Identify which cell holds the provided text, then report its (X, Y) central coordinate. 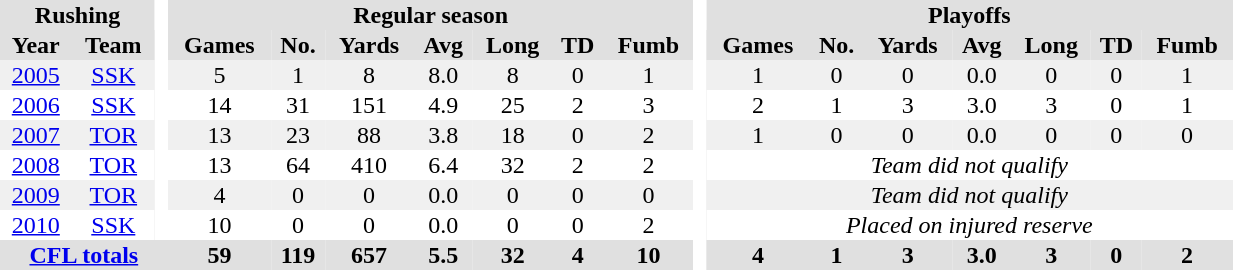
23 (298, 135)
2009 (36, 195)
2005 (36, 75)
3.8 (443, 135)
5 (220, 75)
151 (369, 105)
4.9 (443, 105)
119 (298, 255)
5.5 (443, 255)
Regular season (431, 15)
Rushing (78, 15)
2010 (36, 225)
18 (512, 135)
31 (298, 105)
2007 (36, 135)
Playoffs (969, 15)
657 (369, 255)
Year (36, 45)
2006 (36, 105)
64 (298, 165)
14 (220, 105)
6.4 (443, 165)
CFL totals (84, 255)
2008 (36, 165)
Placed on injured reserve (969, 225)
59 (220, 255)
Team (114, 45)
410 (369, 165)
88 (369, 135)
8.0 (443, 75)
25 (512, 105)
